Pinpoint the cell where the given text exists, returning its (X, Y) midpoint coordinate. 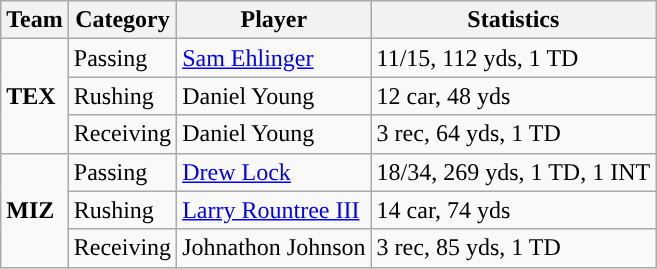
12 car, 48 yds (514, 96)
Larry Rountree III (274, 210)
3 rec, 85 yds, 1 TD (514, 248)
Team (35, 20)
Category (122, 20)
Statistics (514, 20)
14 car, 74 yds (514, 210)
TEX (35, 96)
18/34, 269 yds, 1 TD, 1 INT (514, 172)
Drew Lock (274, 172)
MIZ (35, 210)
Player (274, 20)
3 rec, 64 yds, 1 TD (514, 134)
Sam Ehlinger (274, 58)
Johnathon Johnson (274, 248)
11/15, 112 yds, 1 TD (514, 58)
